Return the [x, y] coordinate for the center point of the cell that contains the specified text.  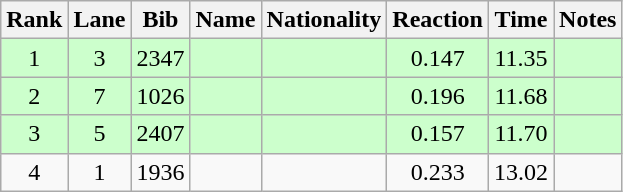
5 [100, 134]
13.02 [520, 172]
1026 [160, 96]
Reaction [438, 20]
Time [520, 20]
11.70 [520, 134]
0.196 [438, 96]
11.68 [520, 96]
0.233 [438, 172]
Notes [588, 20]
Bib [160, 20]
2347 [160, 58]
2 [34, 96]
Rank [34, 20]
0.147 [438, 58]
4 [34, 172]
Lane [100, 20]
Name [226, 20]
7 [100, 96]
Nationality [324, 20]
0.157 [438, 134]
1936 [160, 172]
11.35 [520, 58]
2407 [160, 134]
